Find where the given text appears and provide that cell's center as [X, Y] coordinate. 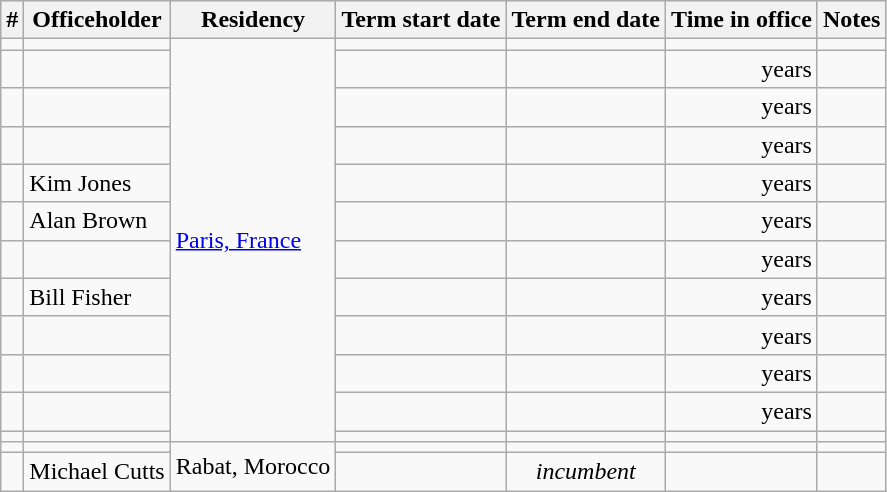
Paris, France [253, 240]
# [12, 20]
Term end date [586, 20]
Notes [851, 20]
Rabat, Morocco [253, 466]
Bill Fisher [97, 297]
Alan Brown [97, 221]
Officeholder [97, 20]
Term start date [421, 20]
Michael Cutts [97, 472]
Residency [253, 20]
Kim Jones [97, 183]
Time in office [742, 20]
incumbent [586, 472]
